Find where the given text appears and provide that cell's center as [x, y] coordinate. 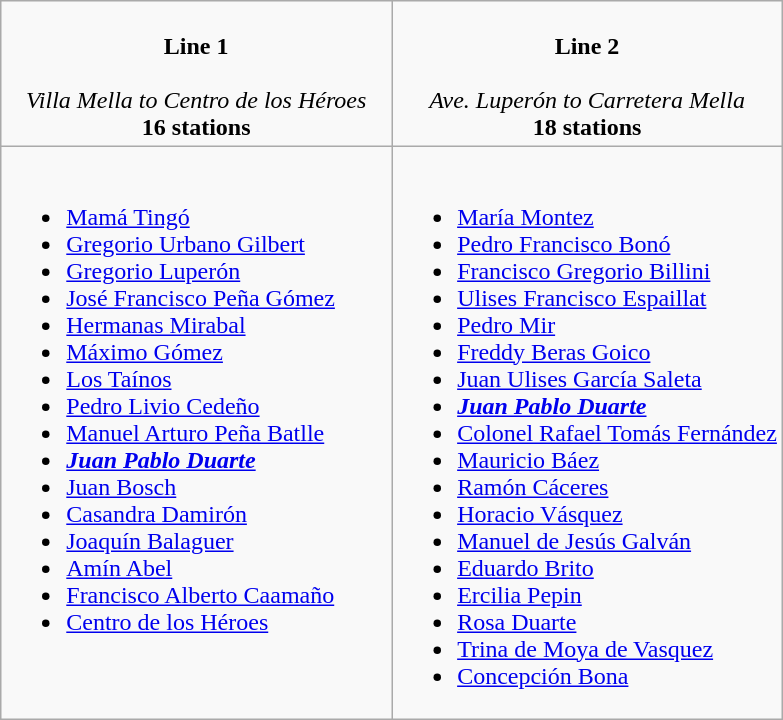
Line 2Ave. Luperón to Carretera Mella18 stations [588, 74]
Line 1Villa Mella to Centro de los Héroes16 stations [196, 74]
